Determine the (X, Y) coordinate at the center of the cell enclosing the given text.  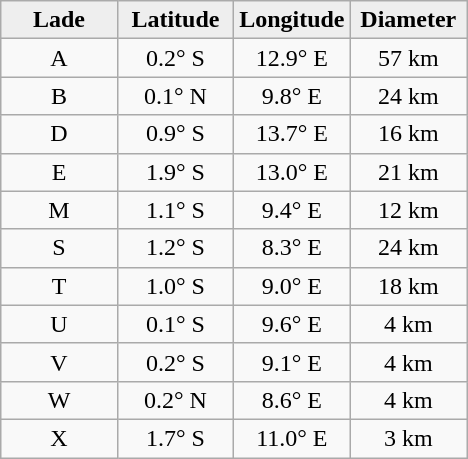
8.3° E (292, 248)
Lade (59, 20)
21 km (408, 172)
Diameter (408, 20)
0.2° N (175, 400)
1.7° S (175, 438)
1.0° S (175, 286)
U (59, 324)
0.9° S (175, 134)
13.0° E (292, 172)
X (59, 438)
9.8° E (292, 96)
A (59, 58)
12.9° E (292, 58)
9.1° E (292, 362)
3 km (408, 438)
1.1° S (175, 210)
1.9° S (175, 172)
8.6° E (292, 400)
Longitude (292, 20)
13.7° E (292, 134)
S (59, 248)
16 km (408, 134)
0.1° S (175, 324)
V (59, 362)
9.0° E (292, 286)
0.1° N (175, 96)
11.0° E (292, 438)
18 km (408, 286)
D (59, 134)
9.4° E (292, 210)
W (59, 400)
B (59, 96)
12 km (408, 210)
1.2° S (175, 248)
E (59, 172)
T (59, 286)
M (59, 210)
57 km (408, 58)
9.6° E (292, 324)
Latitude (175, 20)
